Search for the cell housing the specified text and yield its (x, y) center coordinate. 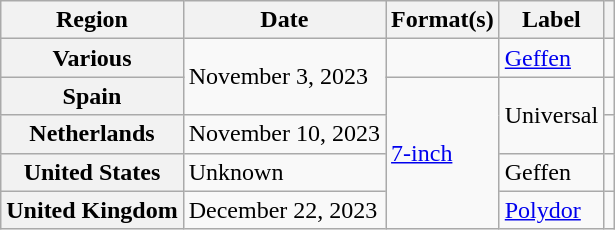
Format(s) (443, 20)
7-inch (443, 153)
United States (92, 172)
Label (551, 20)
United Kingdom (92, 210)
Spain (92, 96)
December 22, 2023 (284, 210)
November 3, 2023 (284, 77)
Date (284, 20)
November 10, 2023 (284, 134)
Region (92, 20)
Polydor (551, 210)
Netherlands (92, 134)
Various (92, 58)
Universal (551, 115)
Unknown (284, 172)
